From the cell containing the given text, extract its center point as (x, y) coordinate. 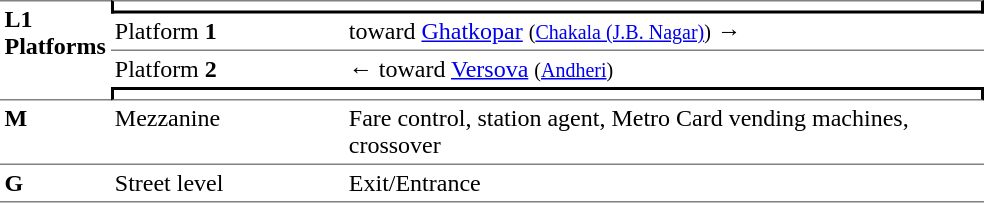
← toward Versova (Andheri) (664, 69)
Platform 1 (227, 33)
Mezzanine (227, 132)
toward Ghatkopar (Chakala (J.B. Nagar)) → (664, 33)
Street level (227, 184)
L1Platforms (55, 50)
Fare control, station agent, Metro Card vending machines, crossover (664, 132)
M (55, 132)
Exit/Entrance (664, 184)
Platform 2 (227, 69)
G (55, 184)
